Return (x, y) of the center of cell containing provided text 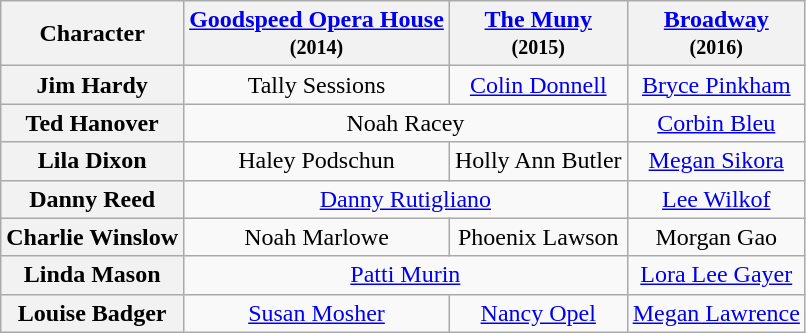
Tally Sessions (317, 85)
Patti Murin (406, 275)
Susan Mosher (317, 313)
Goodspeed Opera House(2014) (317, 34)
Noah Racey (406, 123)
Jim Hardy (92, 85)
Colin Donnell (538, 85)
Charlie Winslow (92, 237)
Lee Wilkof (716, 199)
Lora Lee Gayer (716, 275)
The Muny(2015) (538, 34)
Haley Podschun (317, 161)
Danny Reed (92, 199)
Corbin Bleu (716, 123)
Danny Rutigliano (406, 199)
Noah Marlowe (317, 237)
Holly Ann Butler (538, 161)
Broadway(2016) (716, 34)
Megan Sikora (716, 161)
Nancy Opel (538, 313)
Morgan Gao (716, 237)
Ted Hanover (92, 123)
Megan Lawrence (716, 313)
Lila Dixon (92, 161)
Linda Mason (92, 275)
Phoenix Lawson (538, 237)
Bryce Pinkham (716, 85)
Character (92, 34)
Louise Badger (92, 313)
